Extract the [X, Y] coordinate from the center of the cell holding the provided text.  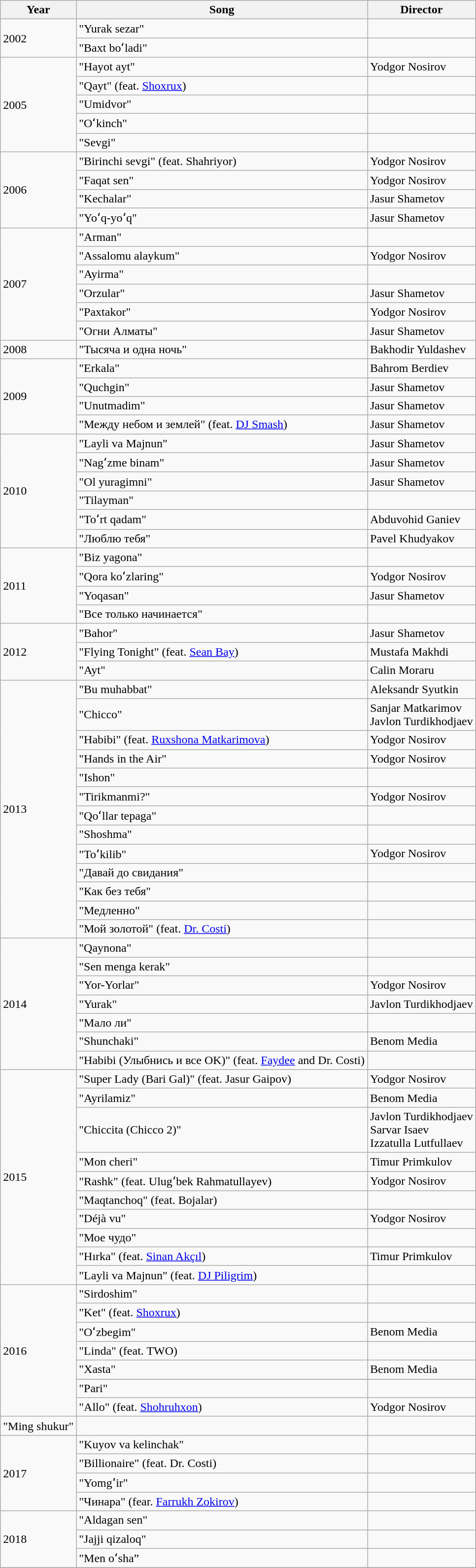
"Yor-Yorlar" [222, 985]
"Umidvor" [222, 104]
"Давай до свидания" [222, 873]
"Oʻkinch" [222, 124]
"Между небом и землей" (feat. DJ Smash) [222, 425]
"Toʻkilib" [222, 854]
"Shunchaki" [222, 1041]
Abduvohid Ganiev [422, 519]
"Yoʻq-yoʻq" [222, 218]
"Biz yagona" [222, 557]
"Yoqasan" [222, 596]
"Qaynona" [222, 948]
"Tirikmanmi?" [222, 796]
"Qayt" (feat. Shoxrux) [222, 85]
"Медленно" [222, 910]
"Hands in the Air" [222, 759]
Director [422, 10]
2002 [38, 38]
"Allo" (feat. Shohruhxon) [222, 1407]
"Quchgin" [222, 387]
"Erkala" [222, 368]
"Aldagan sen" [222, 1520]
2017 [38, 1473]
"Men oʻsha” [222, 1558]
"Qoʻllar tepaga" [222, 815]
2010 [38, 491]
2015 [38, 1177]
"Ming shukur" [38, 1426]
"Огни Алматы" [222, 331]
"Sevgi" [222, 142]
"Мое чудо" [222, 1237]
"Люблю тебя" [222, 538]
Bakhodir Yuldashev [422, 349]
"Yurak sezar" [222, 29]
"Oʻzbegim" [222, 1332]
"Unutmadim" [222, 406]
"Bahor" [222, 633]
"Xasta" [222, 1369]
"Мой золотой" (feat. Dr. Costi) [222, 929]
"Ayrilamiz" [222, 1098]
"Nagʻzme binam" [222, 463]
"Paxtakor" [222, 312]
"Mon cheri" [222, 1162]
"Faqat sen" [222, 180]
2014 [38, 1004]
"Rashk" (feat. Ulugʻbek Rahmatullayev) [222, 1181]
"Linda" (feat. TWO) [222, 1351]
"Чинара" (fear. Farrukh Zokirov) [222, 1501]
2013 [38, 809]
"Ol yuragimni" [222, 481]
2009 [38, 396]
"Все только начинается" [222, 614]
"Habibi (Улыбнись и все ОK)" (feat. Faydee and Dr. Costi) [222, 1060]
2006 [38, 190]
Pavel Khudyakov [422, 538]
2005 [38, 104]
"Birinchi sevgi" (feat. Shahriyor) [222, 161]
"Yurak" [222, 1004]
"Assalomu alaykum" [222, 256]
"Kechalar" [222, 199]
"Pari" [222, 1388]
"Déjà vu" [222, 1219]
"Chiccita (Chicco 2)" [222, 1130]
"Tilayman" [222, 500]
"Kuyov va kelinchak" [222, 1444]
"Yomgʻir" [222, 1483]
Year [38, 10]
2016 [38, 1350]
2011 [38, 586]
"Shoshma" [222, 834]
"Flying Tonight" (feat. Sean Bay) [222, 652]
2012 [38, 652]
"Bu muhabbat" [222, 689]
"Sirdoshim" [222, 1294]
"Sen menga kerak" [222, 967]
Calin Moraru [422, 670]
Sanjar Matkarimov Javlon Turdikhodjaev [422, 714]
2018 [38, 1539]
Javlon Turdikhodjaev Sarvar Isaev Izzatulla Lutfullaev [422, 1130]
"Chicco" [222, 714]
"Baxt boʻladi" [222, 48]
"Layli va Majnun" [222, 443]
"Habibi" (feat. Ruxshona Matkarimova) [222, 740]
"Orzular" [222, 293]
"Billionaire" (feat. Dr. Costi) [222, 1463]
"Ishon" [222, 777]
"Qora koʻzlaring" [222, 576]
"Тысяча и одна ночь" [222, 349]
2008 [38, 349]
"Super Lady (Bari Gal)" (feat. Jasur Gaipov) [222, 1079]
"Maqtanchoq" (feat. Bojalar) [222, 1200]
Javlon Turdikhodjaev [422, 1004]
"Ayt" [222, 670]
Bahrom Berdiev [422, 368]
"Hayot ayt" [222, 67]
"Как без тебя" [222, 892]
"Hırka" (feat. Sinan Akçıl) [222, 1256]
"Layli va Majnun" (feat. DJ Piligrim) [222, 1275]
"Мало ли" [222, 1023]
"Toʻrt qadam" [222, 519]
2007 [38, 284]
Aleksandr Syutkin [422, 689]
Song [222, 10]
"Jajji qizaloq" [222, 1539]
Mustafa Makhdi [422, 652]
"Ket" (feat. Shoxrux) [222, 1312]
"Ayirma" [222, 274]
"Arman" [222, 237]
